From the cell containing the given text, extract its center point as [X, Y] coordinate. 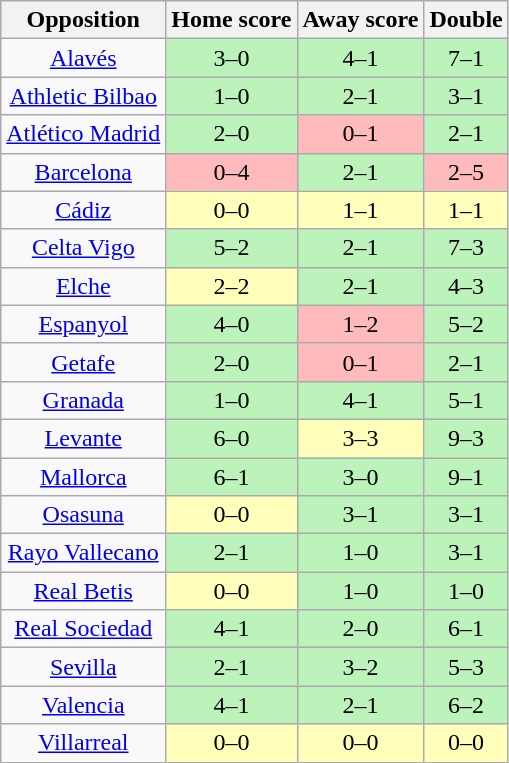
Valencia [84, 705]
Real Betis [84, 591]
2–2 [232, 286]
Atlético Madrid [84, 134]
Home score [232, 20]
1–2 [360, 324]
Celta Vigo [84, 248]
Alavés [84, 58]
Real Sociedad [84, 629]
2–5 [466, 172]
Villarreal [84, 743]
3–3 [360, 438]
Granada [84, 400]
4–0 [232, 324]
Sevilla [84, 667]
7–3 [466, 248]
3–2 [360, 667]
Double [466, 20]
9–3 [466, 438]
4–3 [466, 286]
Elche [84, 286]
6–2 [466, 705]
5–3 [466, 667]
5–1 [466, 400]
Cádiz [84, 210]
Getafe [84, 362]
Mallorca [84, 477]
Rayo Vallecano [84, 553]
Osasuna [84, 515]
6–0 [232, 438]
Away score [360, 20]
Levante [84, 438]
0–4 [232, 172]
Athletic Bilbao [84, 96]
7–1 [466, 58]
Barcelona [84, 172]
Opposition [84, 20]
9–1 [466, 477]
Espanyol [84, 324]
